Determine the [X, Y] coordinate at the center of the cell enclosing the given text.  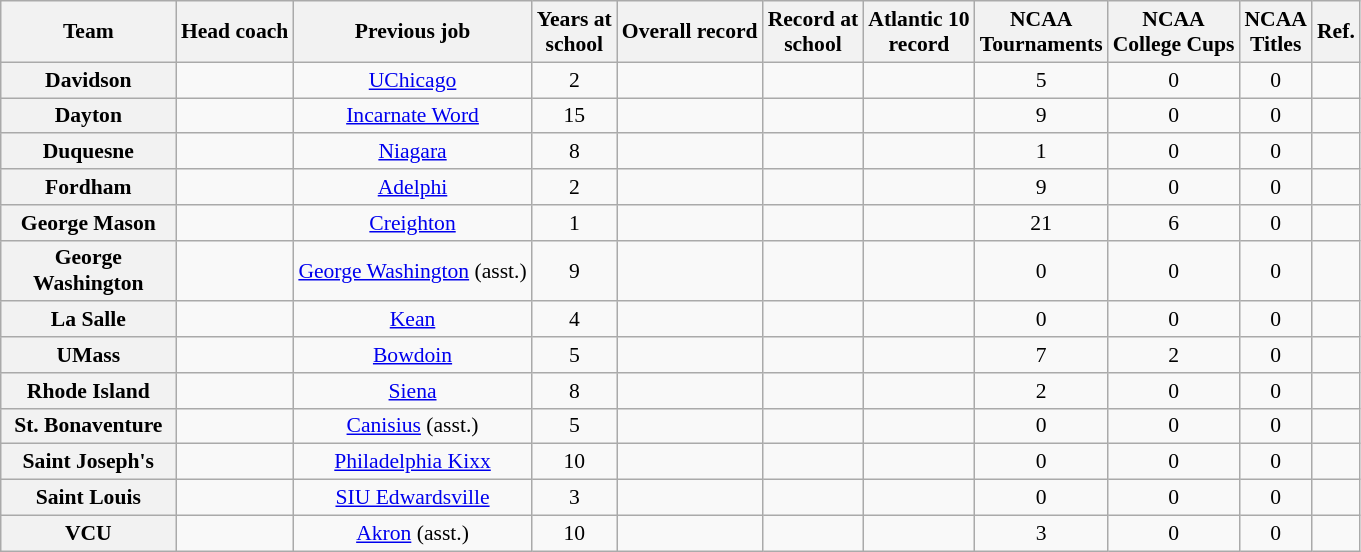
Overall record [690, 32]
George Mason [88, 223]
Duquesne [88, 152]
George Washington (asst.) [412, 270]
George Washington [88, 270]
Saint Louis [88, 498]
15 [574, 116]
6 [1174, 223]
Record atschool [814, 32]
Head coach [234, 32]
NCAACollege Cups [1174, 32]
Previous job [412, 32]
4 [574, 320]
Adelphi [412, 187]
UChicago [412, 80]
Incarnate Word [412, 116]
Team [88, 32]
Years atschool [574, 32]
Atlantic 10record [918, 32]
NCAATournaments [1042, 32]
St. Bonaventure [88, 426]
Canisius (asst.) [412, 426]
La Salle [88, 320]
Creighton [412, 223]
7 [1042, 355]
Fordham [88, 187]
Philadelphia Kixx [412, 462]
SIU Edwardsville [412, 498]
21 [1042, 223]
Rhode Island [88, 391]
Niagara [412, 152]
Ref. [1336, 32]
Dayton [88, 116]
Akron (asst.) [412, 533]
Bowdoin [412, 355]
Saint Joseph's [88, 462]
Kean [412, 320]
VCU [88, 533]
NCAATitles [1275, 32]
Siena [412, 391]
UMass [88, 355]
Davidson [88, 80]
